Search for the cell housing the specified text and yield its [x, y] center coordinate. 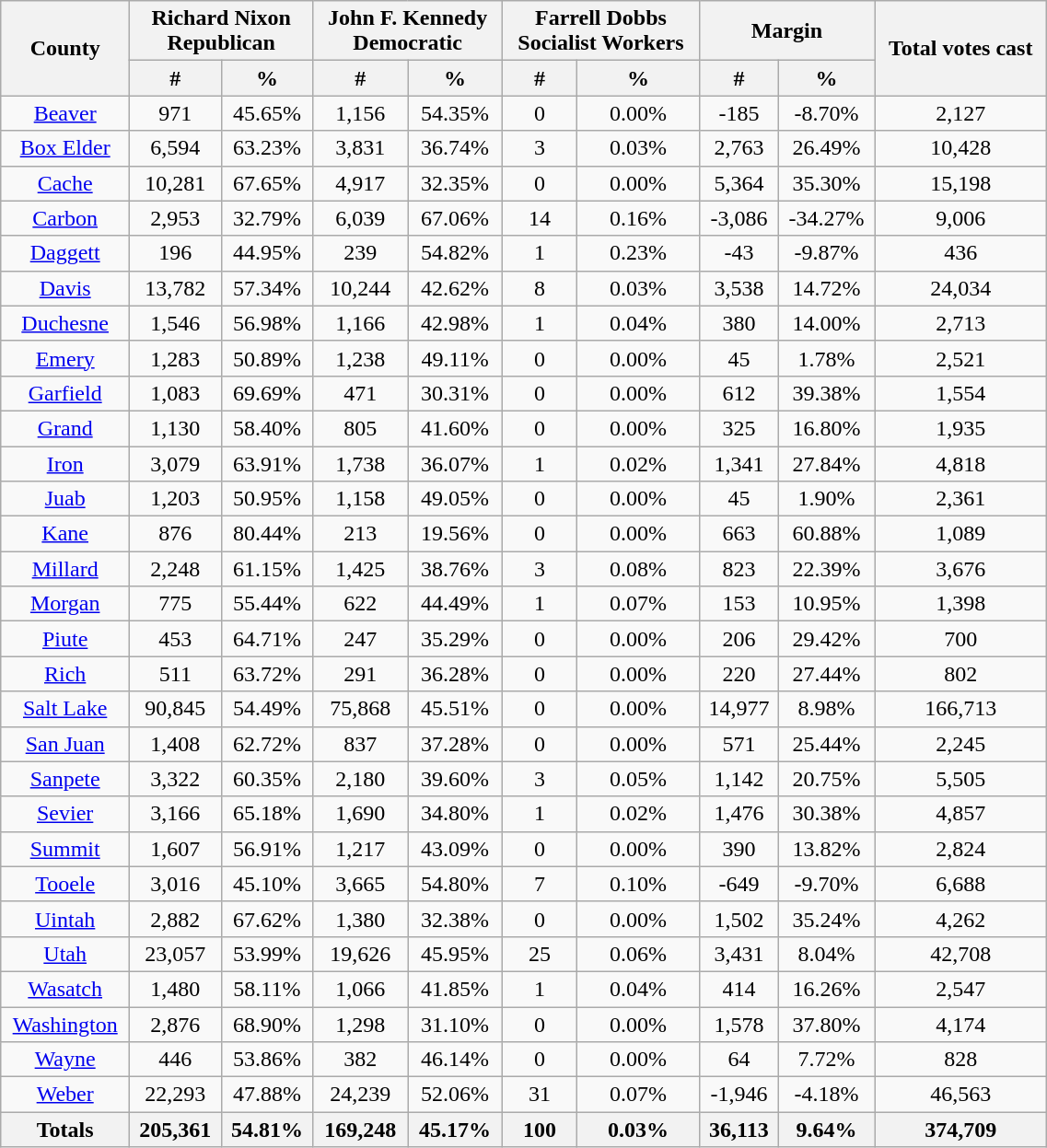
446 [176, 1060]
75,868 [361, 709]
Farrell DobbsSocialist Workers [601, 31]
3,166 [176, 814]
32.79% [267, 218]
374,709 [961, 1130]
37.80% [827, 1025]
1,408 [176, 744]
Summit [65, 849]
Daggett [65, 253]
42,708 [961, 954]
80.44% [267, 534]
Kane [65, 534]
0.16% [639, 218]
56.91% [267, 849]
2,882 [176, 919]
Washington [65, 1025]
Morgan [65, 604]
4,917 [361, 183]
Emery [65, 358]
0.23% [639, 253]
2,127 [961, 113]
35.29% [455, 639]
8.04% [827, 954]
511 [176, 674]
57.34% [267, 288]
63.91% [267, 463]
1,203 [176, 499]
45.65% [267, 113]
Uintah [65, 919]
-1,946 [739, 1095]
1.78% [827, 358]
3,431 [739, 954]
13.82% [827, 849]
390 [739, 849]
876 [176, 534]
380 [739, 323]
10,428 [961, 148]
53.99% [267, 954]
2,763 [739, 148]
8.98% [827, 709]
2,248 [176, 569]
31.10% [455, 1025]
2,547 [961, 989]
58.11% [267, 989]
50.89% [267, 358]
1,158 [361, 499]
29.42% [827, 639]
10,281 [176, 183]
3,676 [961, 569]
46,563 [961, 1095]
55.44% [267, 604]
196 [176, 253]
3,016 [176, 884]
2,521 [961, 358]
6,039 [361, 218]
571 [739, 744]
Salt Lake [65, 709]
1,066 [361, 989]
46.14% [455, 1060]
52.06% [455, 1095]
38.76% [455, 569]
0.05% [639, 779]
69.69% [267, 393]
Richard NixonRepublican [221, 31]
382 [361, 1060]
Totals [65, 1130]
-185 [739, 113]
1,380 [361, 919]
7.72% [827, 1060]
6,594 [176, 148]
Juab [65, 499]
27.44% [827, 674]
23,057 [176, 954]
1,142 [739, 779]
44.95% [267, 253]
2,361 [961, 499]
26.49% [827, 148]
60.35% [267, 779]
2,180 [361, 779]
1,425 [361, 569]
2,713 [961, 323]
67.06% [455, 218]
37.28% [455, 744]
325 [739, 428]
90,845 [176, 709]
9,006 [961, 218]
49.05% [455, 499]
45.17% [455, 1130]
John F. KennedyDemocratic [408, 31]
County [65, 48]
4,262 [961, 919]
100 [540, 1130]
247 [361, 639]
828 [961, 1060]
49.11% [455, 358]
1,502 [739, 919]
453 [176, 639]
775 [176, 604]
Grand [65, 428]
4,174 [961, 1025]
34.80% [455, 814]
32.35% [455, 183]
1,130 [176, 428]
36.74% [455, 148]
0.10% [639, 884]
24,239 [361, 1095]
14.00% [827, 323]
56.98% [267, 323]
20.75% [827, 779]
3,665 [361, 884]
64 [739, 1060]
58.40% [267, 428]
153 [739, 604]
2,245 [961, 744]
54.35% [455, 113]
-649 [739, 884]
47.88% [267, 1095]
35.30% [827, 183]
1,341 [739, 463]
14,977 [739, 709]
Piute [65, 639]
1,738 [361, 463]
612 [739, 393]
3,322 [176, 779]
Iron [65, 463]
41.60% [455, 428]
-3,086 [739, 218]
Utah [65, 954]
291 [361, 674]
Duchesne [65, 323]
27.84% [827, 463]
39.60% [455, 779]
8 [540, 288]
5,505 [961, 779]
22,293 [176, 1095]
471 [361, 393]
1,283 [176, 358]
44.49% [455, 604]
Tooele [65, 884]
1,690 [361, 814]
7 [540, 884]
39.38% [827, 393]
9.64% [827, 1130]
6,688 [961, 884]
1,607 [176, 849]
Rich [65, 674]
32.38% [455, 919]
63.23% [267, 148]
213 [361, 534]
700 [961, 639]
-9.87% [827, 253]
60.88% [827, 534]
Sevier [65, 814]
25 [540, 954]
1,554 [961, 393]
1,156 [361, 113]
1,546 [176, 323]
13,782 [176, 288]
3,538 [739, 288]
50.95% [267, 499]
-9.70% [827, 884]
Sanpete [65, 779]
1,398 [961, 604]
43.09% [455, 849]
Wayne [65, 1060]
4,857 [961, 814]
205,361 [176, 1130]
0.06% [639, 954]
436 [961, 253]
36.28% [455, 674]
41.85% [455, 989]
16.80% [827, 428]
1,217 [361, 849]
24,034 [961, 288]
36,113 [739, 1130]
663 [739, 534]
19,626 [361, 954]
169,248 [361, 1130]
San Juan [65, 744]
25.44% [827, 744]
805 [361, 428]
30.31% [455, 393]
3,079 [176, 463]
1,480 [176, 989]
Cache [65, 183]
Total votes cast [961, 48]
1,166 [361, 323]
10.95% [827, 604]
42.62% [455, 288]
Millard [65, 569]
1,238 [361, 358]
4,818 [961, 463]
2,824 [961, 849]
971 [176, 113]
45.51% [455, 709]
36.07% [455, 463]
837 [361, 744]
3,831 [361, 148]
Garfield [65, 393]
1.90% [827, 499]
-34.27% [827, 218]
19.56% [455, 534]
Carbon [65, 218]
53.86% [267, 1060]
0.08% [639, 569]
65.18% [267, 814]
Beaver [65, 113]
45.10% [267, 884]
54.80% [455, 884]
Weber [65, 1095]
206 [739, 639]
61.15% [267, 569]
-43 [739, 253]
35.24% [827, 919]
10,244 [361, 288]
Wasatch [65, 989]
16.26% [827, 989]
1,476 [739, 814]
-8.70% [827, 113]
64.71% [267, 639]
166,713 [961, 709]
45.95% [455, 954]
22.39% [827, 569]
622 [361, 604]
823 [739, 569]
1,935 [961, 428]
68.90% [267, 1025]
67.62% [267, 919]
2,876 [176, 1025]
42.98% [455, 323]
1,083 [176, 393]
63.72% [267, 674]
2,953 [176, 218]
5,364 [739, 183]
Davis [65, 288]
Margin [786, 31]
1,298 [361, 1025]
802 [961, 674]
-4.18% [827, 1095]
220 [739, 674]
Box Elder [65, 148]
30.38% [827, 814]
54.82% [455, 253]
15,198 [961, 183]
14.72% [827, 288]
1,089 [961, 534]
54.81% [267, 1130]
67.65% [267, 183]
1,578 [739, 1025]
31 [540, 1095]
414 [739, 989]
54.49% [267, 709]
14 [540, 218]
239 [361, 253]
62.72% [267, 744]
